Detect which cell encompasses the target text, then output its (X, Y) center coordinate. 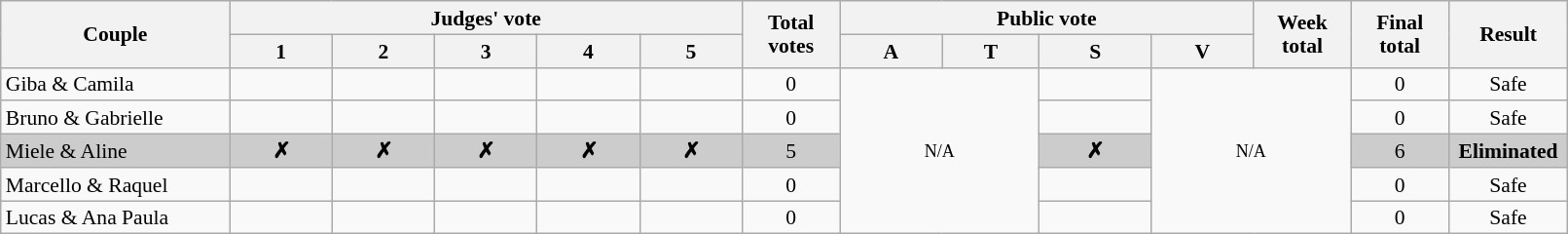
Giba & Camila (115, 84)
T (991, 51)
Eliminated (1509, 151)
Miele & Aline (115, 151)
3 (487, 51)
Final total (1400, 34)
Lucas & Ana Paula (115, 217)
1 (280, 51)
Marcello & Raquel (115, 184)
6 (1400, 151)
Week total (1302, 34)
Public vote (1047, 18)
V (1203, 51)
Result (1509, 34)
S (1096, 51)
4 (588, 51)
2 (383, 51)
Total votes (791, 34)
A (892, 51)
Judges' vote (487, 18)
Couple (115, 34)
Bruno & Gabrielle (115, 118)
